Identify which cell holds the provided text, then report its (X, Y) central coordinate. 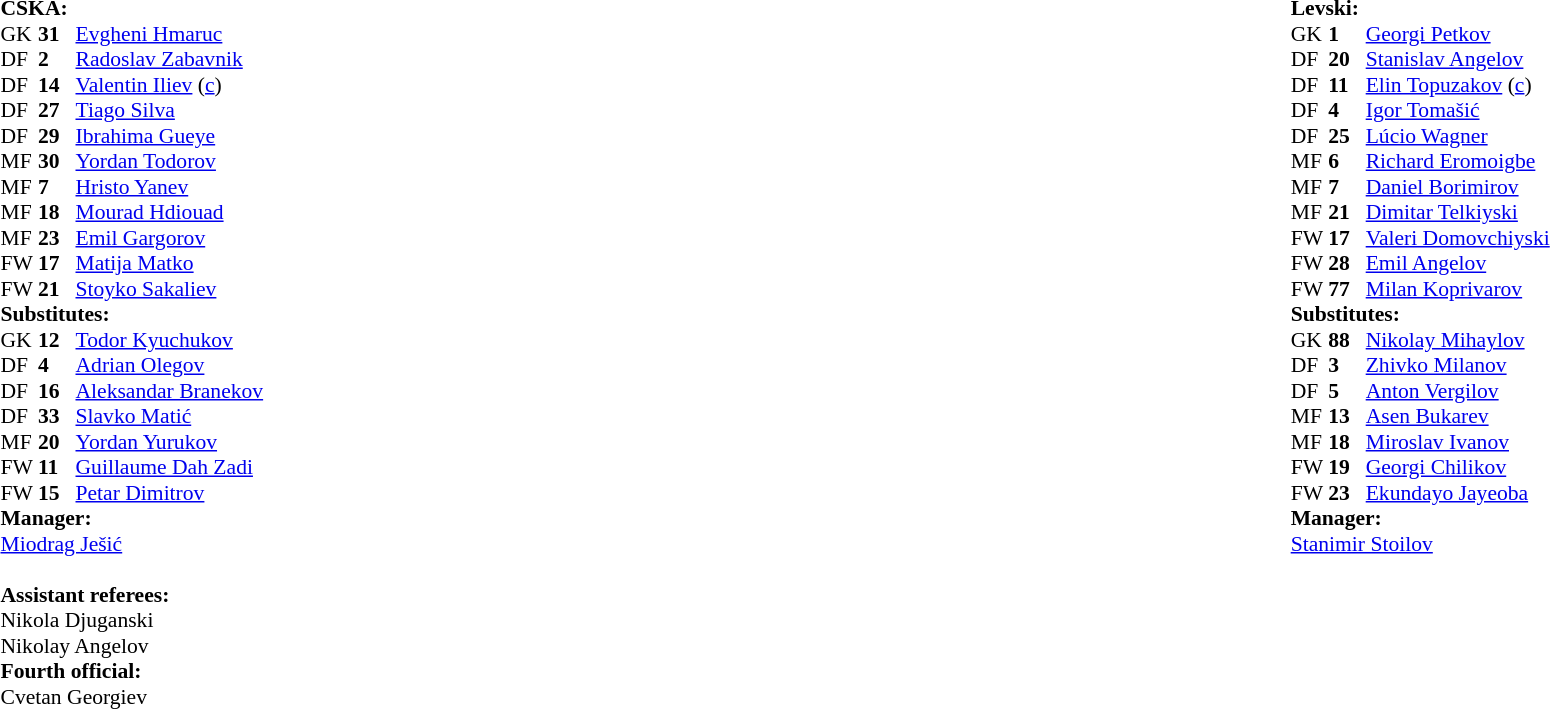
Hristo Yanev (170, 187)
Zhivko Milanov (1458, 365)
Stoyko Sakaliev (170, 289)
Lúcio Wagner (1458, 136)
19 (1347, 467)
Valentin Iliev (c) (170, 85)
27 (57, 111)
Adrian Olegov (170, 365)
Igor Tomašić (1458, 111)
Ekundayo Jayeoba (1458, 493)
Guillaume Dah Zadi (170, 467)
Elin Topuzakov (c) (1458, 85)
Ibrahima Gueye (170, 136)
Aleksandar Branekov (170, 391)
77 (1347, 289)
14 (57, 85)
2 (57, 59)
Matija Matko (170, 263)
3 (1347, 365)
Georgi Petkov (1458, 34)
Petar Dimitrov (170, 493)
88 (1347, 340)
25 (1347, 136)
Tiago Silva (170, 111)
15 (57, 493)
1 (1347, 34)
Miodrag JešićAssistant referees: Nikola Djuganski Nikolay Angelov Fourth official: Cvetan Georgiev (132, 620)
12 (57, 340)
Todor Kyuchukov (170, 340)
Evgheni Hmaruc (170, 34)
Georgi Chilikov (1458, 467)
Emil Angelov (1458, 263)
29 (57, 136)
30 (57, 161)
Anton Vergilov (1458, 391)
Emil Gargorov (170, 238)
Stanimir Stoilov (1420, 544)
Miroslav Ivanov (1458, 442)
28 (1347, 263)
Dimitar Telkiyski (1458, 213)
Yordan Todorov (170, 161)
13 (1347, 417)
Daniel Borimirov (1458, 187)
Mourad Hdiouad (170, 213)
Slavko Matić (170, 417)
Nikolay Mihaylov (1458, 340)
16 (57, 391)
Asen Bukarev (1458, 417)
5 (1347, 391)
Valeri Domovchiyski (1458, 238)
Stanislav Angelov (1458, 59)
Milan Koprivarov (1458, 289)
6 (1347, 161)
Radoslav Zabavnik (170, 59)
Yordan Yurukov (170, 442)
33 (57, 417)
31 (57, 34)
Richard Eromoigbe (1458, 161)
